Capture the cell that displays the provided text and extract its [x, y] central coordinate. 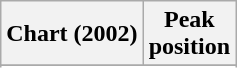
Peakposition [189, 34]
Chart (2002) [72, 34]
